Output the (x, y) coordinate of the center of the cell containing the given text.  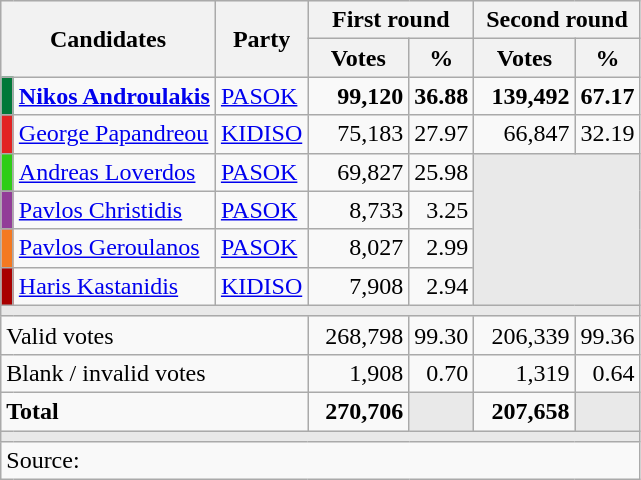
139,492 (524, 96)
0.64 (608, 373)
Haris Kastanidis (114, 286)
27.97 (442, 134)
Second round (557, 20)
0.70 (442, 373)
2.94 (442, 286)
Party (261, 39)
George Papandreou (114, 134)
66,847 (524, 134)
Nikos Androulakis (114, 96)
3.25 (442, 210)
Andreas Loverdos (114, 172)
268,798 (358, 335)
99.36 (608, 335)
7,908 (358, 286)
25.98 (442, 172)
32.19 (608, 134)
270,706 (358, 411)
Pavlos Christidis (114, 210)
2.99 (442, 248)
207,658 (524, 411)
69,827 (358, 172)
Blank / invalid votes (154, 373)
1,319 (524, 373)
75,183 (358, 134)
67.17 (608, 96)
Source: (320, 461)
206,339 (524, 335)
Candidates (108, 39)
99.30 (442, 335)
8,027 (358, 248)
Total (154, 411)
Pavlos Geroulanos (114, 248)
First round (391, 20)
8,733 (358, 210)
99,120 (358, 96)
36.88 (442, 96)
1,908 (358, 373)
Valid votes (154, 335)
